Output the [x, y] coordinate of the center of the cell containing the given text.  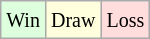
Loss [126, 20]
Draw [72, 20]
Win [24, 20]
